Scan for the cell matching the given text and deliver its [X, Y] coordinate at center. 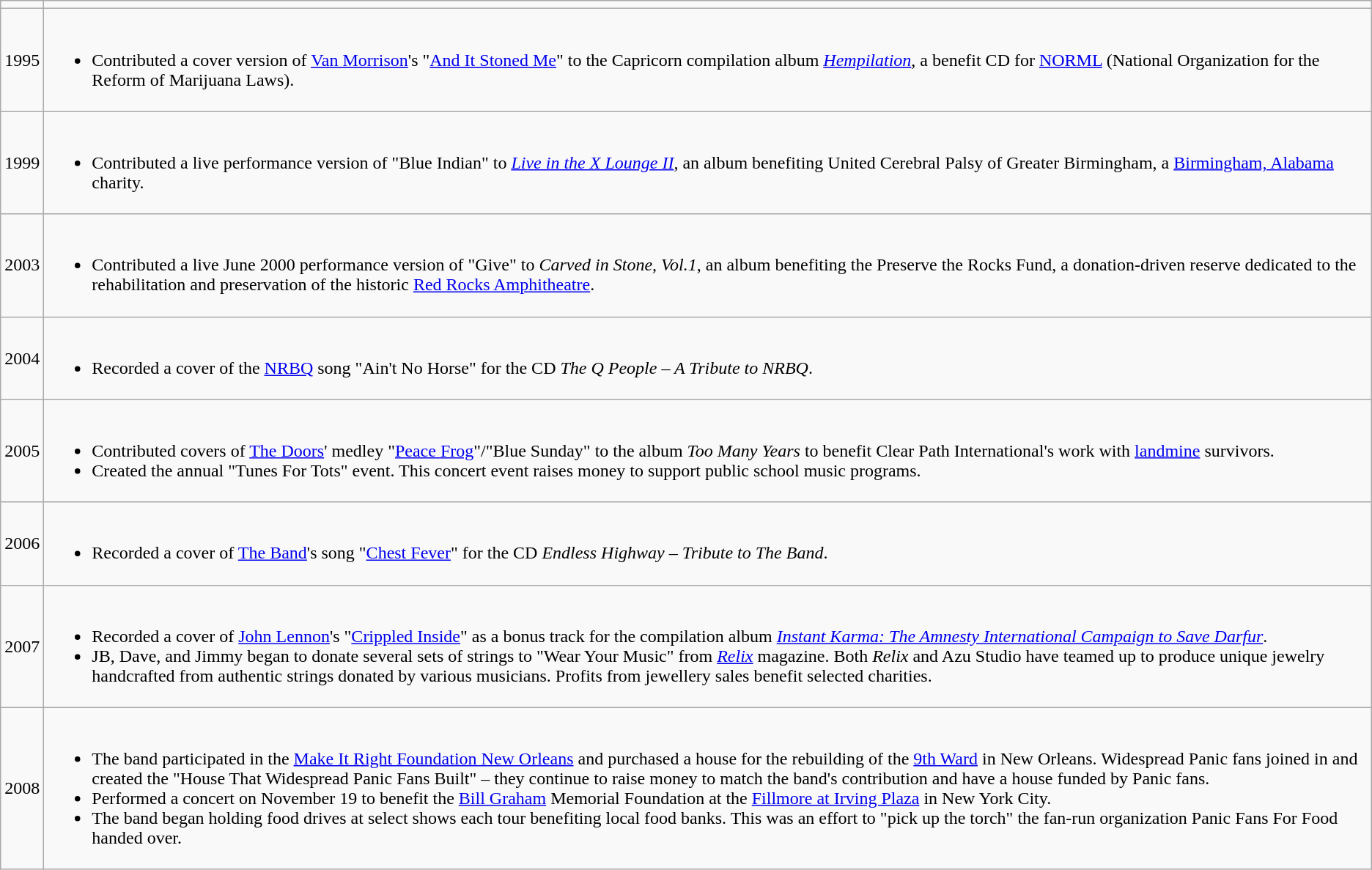
1999 [22, 163]
Recorded a cover of the NRBQ song "Ain't No Horse" for the CD The Q People – A Tribute to NRBQ. [708, 358]
2004 [22, 358]
2005 [22, 451]
2006 [22, 544]
2003 [22, 265]
1995 [22, 60]
Recorded a cover of The Band's song "Chest Fever" for the CD Endless Highway – Tribute to The Band. [708, 544]
2007 [22, 646]
2008 [22, 789]
